Capture the cell that displays the provided text and extract its [x, y] central coordinate. 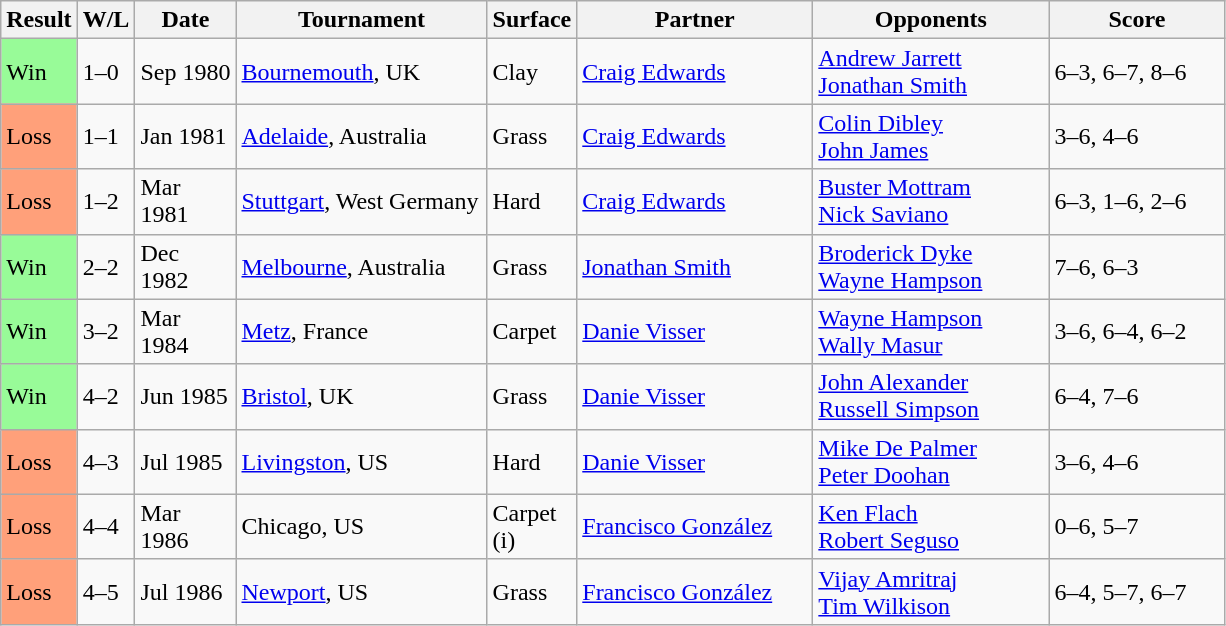
2–2 [106, 266]
Vijay Amritraj Tim Wilkison [931, 592]
John Alexander Russell Simpson [931, 396]
Bristol, UK [362, 396]
1–2 [106, 202]
Livingston, US [362, 462]
Broderick Dyke Wayne Hampson [931, 266]
Opponents [931, 20]
Mar 1986 [186, 526]
Adelaide, Australia [362, 136]
Tournament [362, 20]
Result [39, 20]
Dec 1982 [186, 266]
Melbourne, Australia [362, 266]
Wayne Hampson Wally Masur [931, 332]
Mike De Palmer Peter Doohan [931, 462]
Bournemouth, UK [362, 72]
Buster Mottram Nick Saviano [931, 202]
6–3, 6–7, 8–6 [1137, 72]
Carpet [532, 332]
Andrew Jarrett Jonathan Smith [931, 72]
Jan 1981 [186, 136]
3–6, 6–4, 6–2 [1137, 332]
Mar 1984 [186, 332]
Partner [695, 20]
Score [1137, 20]
Stuttgart, West Germany [362, 202]
Chicago, US [362, 526]
Jul 1986 [186, 592]
6–4, 7–6 [1137, 396]
Carpet (i) [532, 526]
4–5 [106, 592]
Ken Flach Robert Seguso [931, 526]
4–2 [106, 396]
6–4, 5–7, 6–7 [1137, 592]
6–3, 1–6, 2–6 [1137, 202]
Sep 1980 [186, 72]
Metz, France [362, 332]
0–6, 5–7 [1137, 526]
1–0 [106, 72]
Surface [532, 20]
Newport, US [362, 592]
Mar 1981 [186, 202]
Clay [532, 72]
3–2 [106, 332]
7–6, 6–3 [1137, 266]
Jun 1985 [186, 396]
Colin Dibley John James [931, 136]
W/L [106, 20]
4–3 [106, 462]
1–1 [106, 136]
Date [186, 20]
Jonathan Smith [695, 266]
Jul 1985 [186, 462]
4–4 [106, 526]
